Scan for the cell matching the given text and deliver its (x, y) coordinate at center. 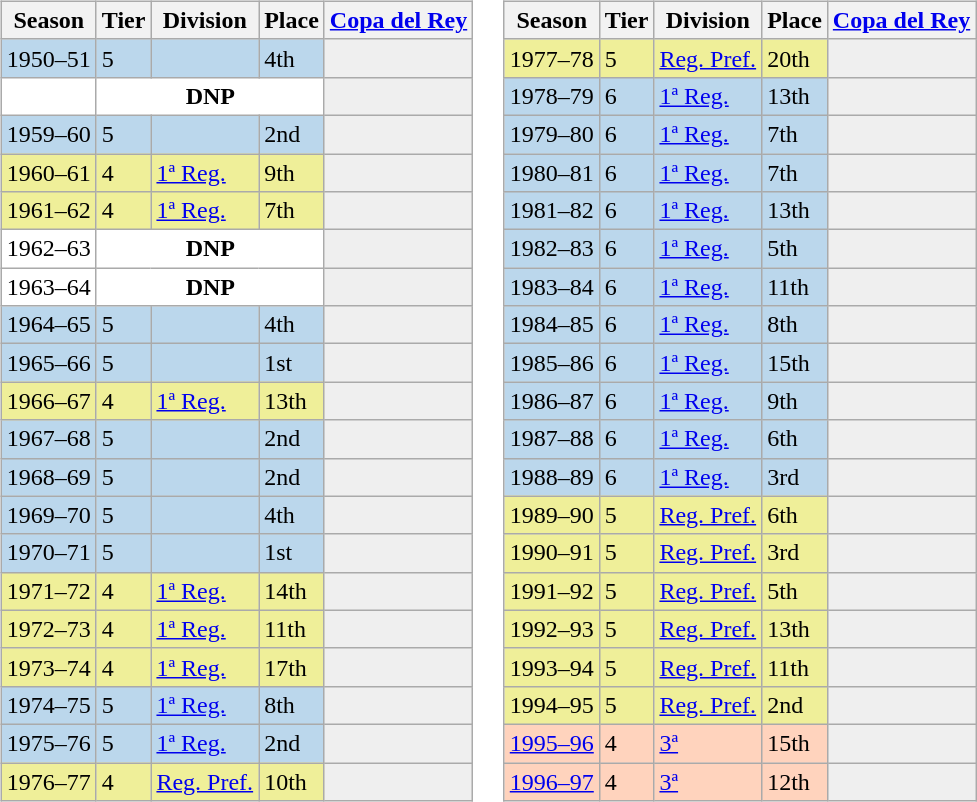
1974–75 (48, 705)
1965–66 (48, 363)
1962–63 (48, 249)
12th (795, 781)
1972–73 (48, 629)
1987–88 (552, 439)
1995–96 (552, 743)
1963–64 (48, 287)
1967–68 (48, 439)
1988–89 (552, 477)
1969–70 (48, 515)
1990–91 (552, 553)
1976–77 (48, 781)
14th (292, 591)
1989–90 (552, 515)
1993–94 (552, 667)
1984–85 (552, 325)
1950–51 (48, 58)
1996–97 (552, 781)
1966–67 (48, 401)
1978–79 (552, 96)
17th (292, 667)
1994–95 (552, 705)
1985–86 (552, 363)
1959–60 (48, 134)
1991–92 (552, 591)
1971–72 (48, 591)
1980–81 (552, 173)
1977–78 (552, 58)
1964–65 (48, 325)
1983–84 (552, 287)
1986–87 (552, 401)
1961–62 (48, 211)
1970–71 (48, 553)
20th (795, 58)
1973–74 (48, 667)
1960–61 (48, 173)
1981–82 (552, 211)
1982–83 (552, 249)
1968–69 (48, 477)
1992–93 (552, 629)
1979–80 (552, 134)
10th (292, 781)
1975–76 (48, 743)
